From the cell containing the given text, extract its center point as (x, y) coordinate. 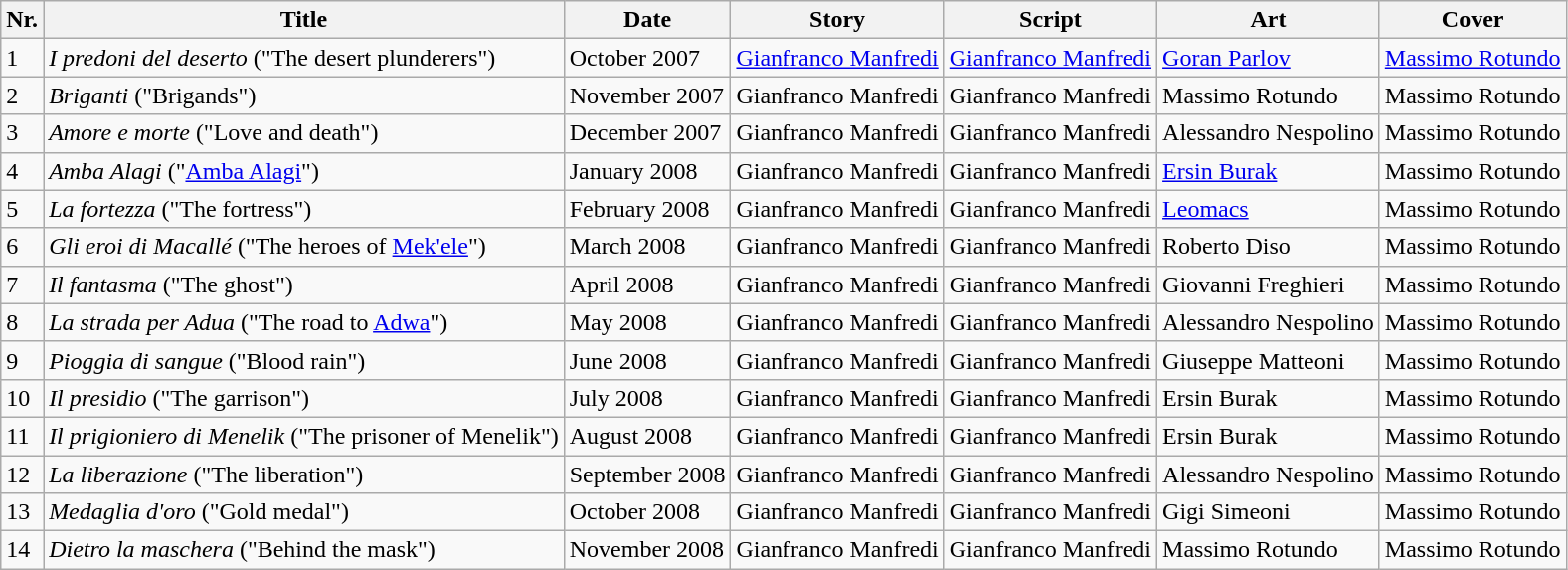
June 2008 (647, 360)
Pioggia di sangue ("Blood rain") (304, 360)
2 (22, 95)
Il prigioniero di Menelik ("The prisoner of Menelik") (304, 436)
December 2007 (647, 133)
14 (22, 550)
5 (22, 209)
September 2008 (647, 475)
7 (22, 285)
Gli eroi di Macallé ("The heroes of Mek'ele") (304, 247)
Briganti ("Brigands") (304, 95)
12 (22, 475)
Art (1269, 20)
May 2008 (647, 322)
July 2008 (647, 398)
November 2008 (647, 550)
Il fantasma ("The ghost") (304, 285)
Cover (1473, 20)
Story (837, 20)
March 2008 (647, 247)
9 (22, 360)
January 2008 (647, 171)
6 (22, 247)
April 2008 (647, 285)
Amba Alagi ("Amba Alagi") (304, 171)
Giuseppe Matteoni (1269, 360)
11 (22, 436)
February 2008 (647, 209)
Title (304, 20)
Date (647, 20)
October 2007 (647, 58)
10 (22, 398)
Dietro la maschera ("Behind the mask") (304, 550)
Amore e morte ("Love and death") (304, 133)
La fortezza ("The fortress") (304, 209)
Medaglia d'oro ("Gold medal") (304, 512)
Giovanni Freghieri (1269, 285)
Goran Parlov (1269, 58)
November 2007 (647, 95)
Nr. (22, 20)
8 (22, 322)
August 2008 (647, 436)
La liberazione ("The liberation") (304, 475)
Roberto Diso (1269, 247)
La strada per Adua ("The road to Adwa") (304, 322)
I predoni del deserto ("The desert plunderers") (304, 58)
3 (22, 133)
4 (22, 171)
Script (1050, 20)
13 (22, 512)
Leomacs (1269, 209)
October 2008 (647, 512)
Il presidio ("The garrison") (304, 398)
1 (22, 58)
Gigi Simeoni (1269, 512)
